Pinpoint the cell where the given text exists, returning its (x, y) midpoint coordinate. 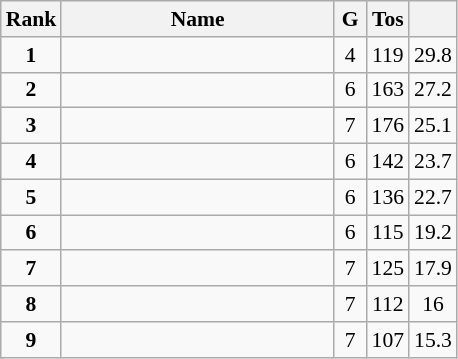
25.1 (433, 126)
176 (388, 126)
112 (388, 304)
107 (388, 340)
Rank (32, 19)
2 (32, 90)
G (350, 19)
8 (32, 304)
163 (388, 90)
15.3 (433, 340)
142 (388, 162)
19.2 (433, 233)
23.7 (433, 162)
16 (433, 304)
Name (198, 19)
22.7 (433, 197)
3 (32, 126)
Tos (388, 19)
29.8 (433, 55)
9 (32, 340)
115 (388, 233)
27.2 (433, 90)
136 (388, 197)
17.9 (433, 269)
119 (388, 55)
5 (32, 197)
125 (388, 269)
1 (32, 55)
